Extract the [X, Y] coordinate from the center of the cell holding the provided text.  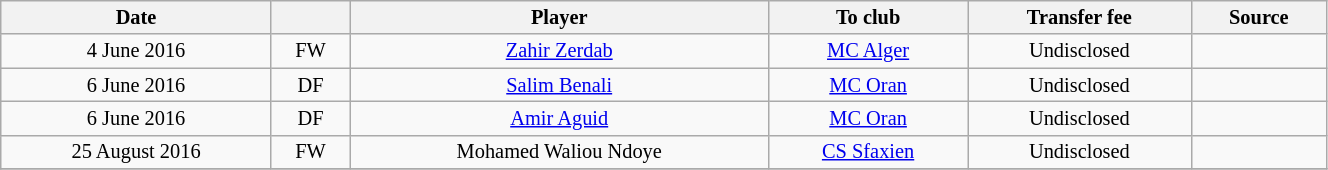
Date [136, 17]
Player [560, 17]
25 August 2016 [136, 152]
To club [868, 17]
Source [1258, 17]
CS Sfaxien [868, 152]
Mohamed Waliou Ndoye [560, 152]
Salim Benali [560, 85]
4 June 2016 [136, 51]
MC Alger [868, 51]
Transfer fee [1080, 17]
Zahir Zerdab [560, 51]
Amir Aguid [560, 118]
